For the text-containing cell, return its midpoint in (X, Y) coordinate format. 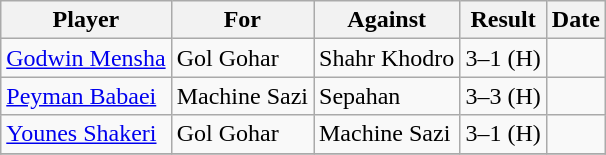
Against (387, 20)
Sepahan (387, 96)
For (242, 20)
Result (503, 20)
3–3 (H) (503, 96)
Player (86, 20)
Date (576, 20)
Younes Shakeri (86, 134)
Peyman Babaei (86, 96)
Shahr Khodro (387, 58)
Godwin Mensha (86, 58)
